Return the (X, Y) coordinate for the center point of the cell that contains the specified text.  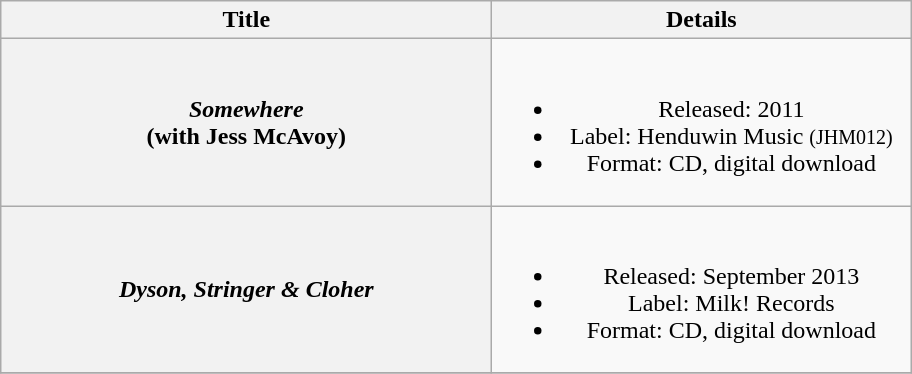
Released: 2011Label: Henduwin Music (JHM012)Format: CD, digital download (702, 122)
Title (246, 20)
Dyson, Stringer & Cloher (246, 290)
Somewhere (with Jess McAvoy) (246, 122)
Released: September 2013Label: Milk! RecordsFormat: CD, digital download (702, 290)
Details (702, 20)
